Detect which cell encompasses the target text, then output its [X, Y] center coordinate. 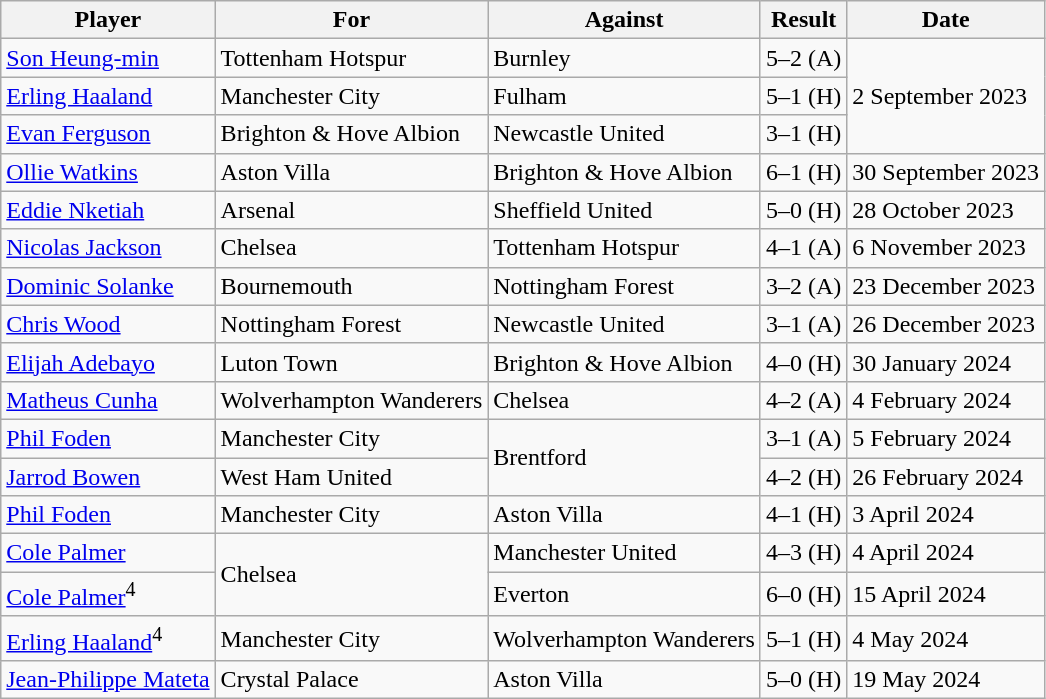
Elijah Adebayo [108, 362]
Burnley [624, 58]
For [352, 20]
Fulham [624, 96]
Crystal Palace [352, 680]
5–2 (A) [803, 58]
4–0 (H) [803, 362]
Against [624, 20]
Manchester United [624, 553]
5 February 2024 [946, 438]
19 May 2024 [946, 680]
26 February 2024 [946, 477]
Erling Haaland [108, 96]
2 September 2023 [946, 96]
23 December 2023 [946, 286]
6 November 2023 [946, 248]
Dominic Solanke [108, 286]
4–2 (H) [803, 477]
Bournemouth [352, 286]
Date [946, 20]
Cole Palmer [108, 553]
Luton Town [352, 362]
6–0 (H) [803, 594]
Player [108, 20]
4 February 2024 [946, 400]
Brentford [624, 457]
Cole Palmer4 [108, 594]
3–2 (A) [803, 286]
Chris Wood [108, 324]
Everton [624, 594]
Sheffield United [624, 210]
4–3 (H) [803, 553]
Nicolas Jackson [108, 248]
4 May 2024 [946, 638]
Jarrod Bowen [108, 477]
28 October 2023 [946, 210]
Evan Ferguson [108, 134]
15 April 2024 [946, 594]
30 January 2024 [946, 362]
Ollie Watkins [108, 172]
Result [803, 20]
Erling Haaland4 [108, 638]
3–1 (H) [803, 134]
4 April 2024 [946, 553]
Arsenal [352, 210]
4–1 (A) [803, 248]
Son Heung-min [108, 58]
West Ham United [352, 477]
26 December 2023 [946, 324]
4–1 (H) [803, 515]
3 April 2024 [946, 515]
30 September 2023 [946, 172]
Jean-Philippe Mateta [108, 680]
6–1 (H) [803, 172]
Eddie Nketiah [108, 210]
4–2 (A) [803, 400]
Matheus Cunha [108, 400]
